Pinpoint the cell where the given text exists, returning its [x, y] midpoint coordinate. 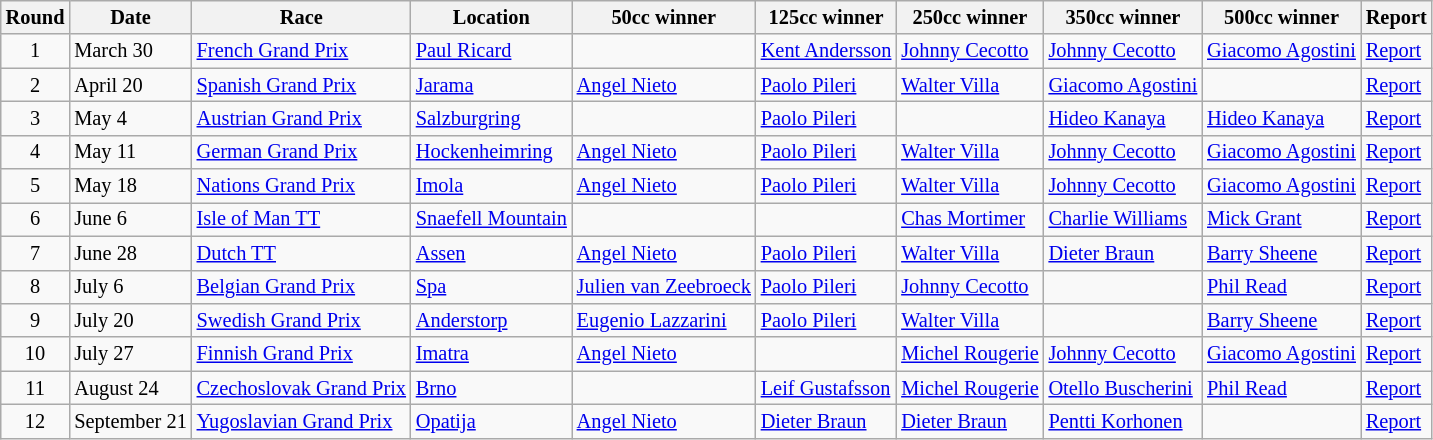
Snaefell Mountain [492, 219]
Imola [492, 186]
Spanish Grand Prix [302, 85]
September 21 [130, 421]
500cc winner [1282, 17]
2 [36, 85]
Isle of Man TT [302, 219]
7 [36, 253]
Opatija [492, 421]
Eugenio Lazzarini [664, 320]
May 4 [130, 118]
French Grand Prix [302, 51]
June 28 [130, 253]
Imatra [492, 354]
Pentti Korhonen [1124, 421]
Assen [492, 253]
Race [302, 17]
Austrian Grand Prix [302, 118]
Swedish Grand Prix [302, 320]
Otello Buscherini [1124, 388]
Mick Grant [1282, 219]
5 [36, 186]
Hockenheimring [492, 152]
4 [36, 152]
July 27 [130, 354]
Date [130, 17]
125cc winner [826, 17]
Anderstorp [492, 320]
July 20 [130, 320]
Kent Andersson [826, 51]
Yugoslavian Grand Prix [302, 421]
10 [36, 354]
Location [492, 17]
6 [36, 219]
Czechoslovak Grand Prix [302, 388]
June 6 [130, 219]
April 20 [130, 85]
Brno [492, 388]
Spa [492, 287]
1 [36, 51]
9 [36, 320]
German Grand Prix [302, 152]
May 11 [130, 152]
August 24 [130, 388]
Finnish Grand Prix [302, 354]
March 30 [130, 51]
Salzburgring [492, 118]
3 [36, 118]
July 6 [130, 287]
Belgian Grand Prix [302, 287]
Charlie Williams [1124, 219]
May 18 [130, 186]
250cc winner [970, 17]
50cc winner [664, 17]
8 [36, 287]
Nations Grand Prix [302, 186]
350cc winner [1124, 17]
Chas Mortimer [970, 219]
Round [36, 17]
Leif Gustafsson [826, 388]
11 [36, 388]
Jarama [492, 85]
Dutch TT [302, 253]
Julien van Zeebroeck [664, 287]
Paul Ricard [492, 51]
12 [36, 421]
